Find where the given text appears and provide that cell's center as (X, Y) coordinate. 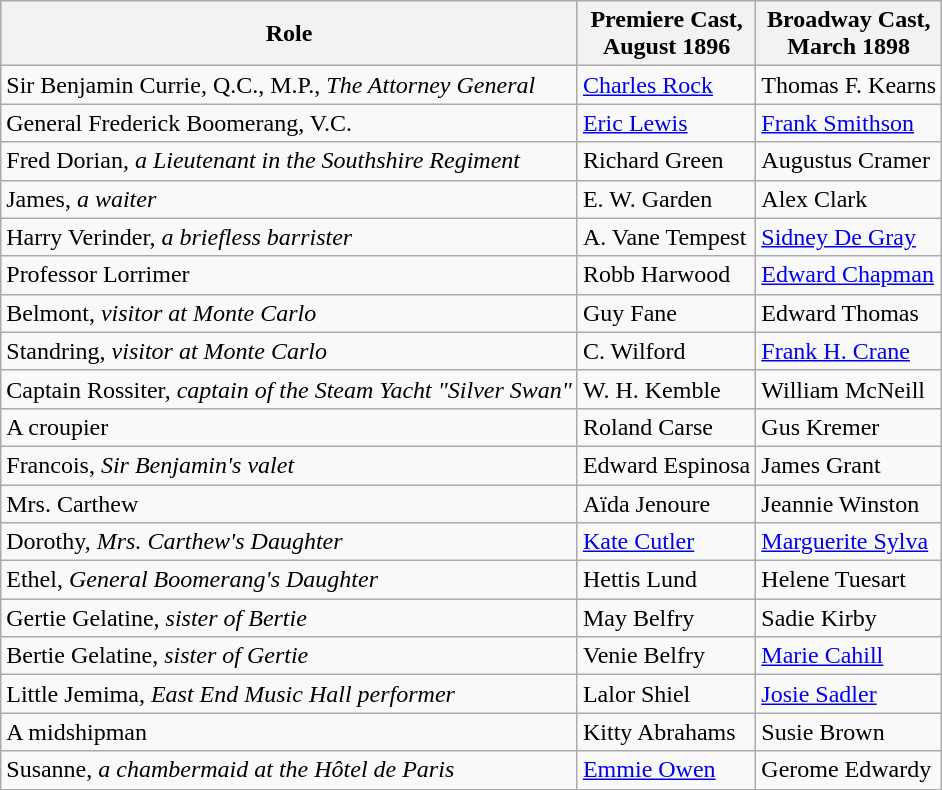
Ethel, General Boomerang's Daughter (290, 580)
Augustus Cramer (849, 161)
A croupier (290, 427)
Susie Brown (849, 732)
W. H. Kemble (666, 389)
Gus Kremer (849, 427)
Charles Rock (666, 85)
Little Jemima, East End Music Hall performer (290, 694)
Sir Benjamin Currie, Q.C., M.P., The Attorney General (290, 85)
Hettis Lund (666, 580)
Helene Tuesart (849, 580)
Eric Lewis (666, 123)
Venie Belfry (666, 656)
Lalor Shiel (666, 694)
Fred Dorian, a Lieutenant in the Southshire Regiment (290, 161)
Frank H. Crane (849, 351)
Standring, visitor at Monte Carlo (290, 351)
Belmont, visitor at Monte Carlo (290, 313)
Role (290, 34)
Mrs. Carthew (290, 503)
Sadie Kirby (849, 618)
General Frederick Boomerang, V.C. (290, 123)
Gerome Edwardy (849, 770)
Roland Carse (666, 427)
Harry Verinder, a briefless barrister (290, 237)
Marguerite Sylva (849, 542)
James Grant (849, 465)
Kate Cutler (666, 542)
Josie Sadler (849, 694)
Edward Espinosa (666, 465)
Thomas F. Kearns (849, 85)
C. Wilford (666, 351)
Broadway Cast,March 1898 (849, 34)
Francois, Sir Benjamin's valet (290, 465)
Frank Smithson (849, 123)
William McNeill (849, 389)
Jeannie Winston (849, 503)
Premiere Cast,August 1896 (666, 34)
Aïda Jenoure (666, 503)
Robb Harwood (666, 275)
Edward Thomas (849, 313)
Edward Chapman (849, 275)
Bertie Gelatine, sister of Gertie (290, 656)
May Belfry (666, 618)
Guy Fane (666, 313)
Gertie Gelatine, sister of Bertie (290, 618)
Sidney De Gray (849, 237)
Emmie Owen (666, 770)
Professor Lorrimer (290, 275)
Susanne, a chambermaid at the Hôtel de Paris (290, 770)
E. W. Garden (666, 199)
Dorothy, Mrs. Carthew's Daughter (290, 542)
A. Vane Tempest (666, 237)
James, a waiter (290, 199)
Marie Cahill (849, 656)
Captain Rossiter, captain of the Steam Yacht "Silver Swan" (290, 389)
Richard Green (666, 161)
A midshipman (290, 732)
Kitty Abrahams (666, 732)
Alex Clark (849, 199)
